Capture the cell that displays the provided text and extract its (x, y) central coordinate. 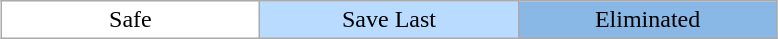
Save Last (390, 20)
Eliminated (648, 20)
Safe (130, 20)
